Pinpoint the cell where the given text exists, returning its [x, y] midpoint coordinate. 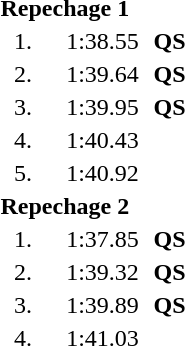
1:39.95 [102, 107]
1:38.55 [102, 41]
1:39.64 [102, 74]
1:37.85 [102, 239]
1:39.89 [102, 305]
1:40.43 [102, 140]
1:40.92 [102, 173]
1:39.32 [102, 272]
